Provide the (x, y) coordinate of the cell's center where the given text is located.  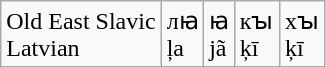
хꙑķī (302, 34)
лꙗļa (182, 34)
кꙑķī (256, 34)
Old East SlavicLatvian (81, 34)
ꙗjã (220, 34)
